Search for the cell housing the specified text and yield its (X, Y) center coordinate. 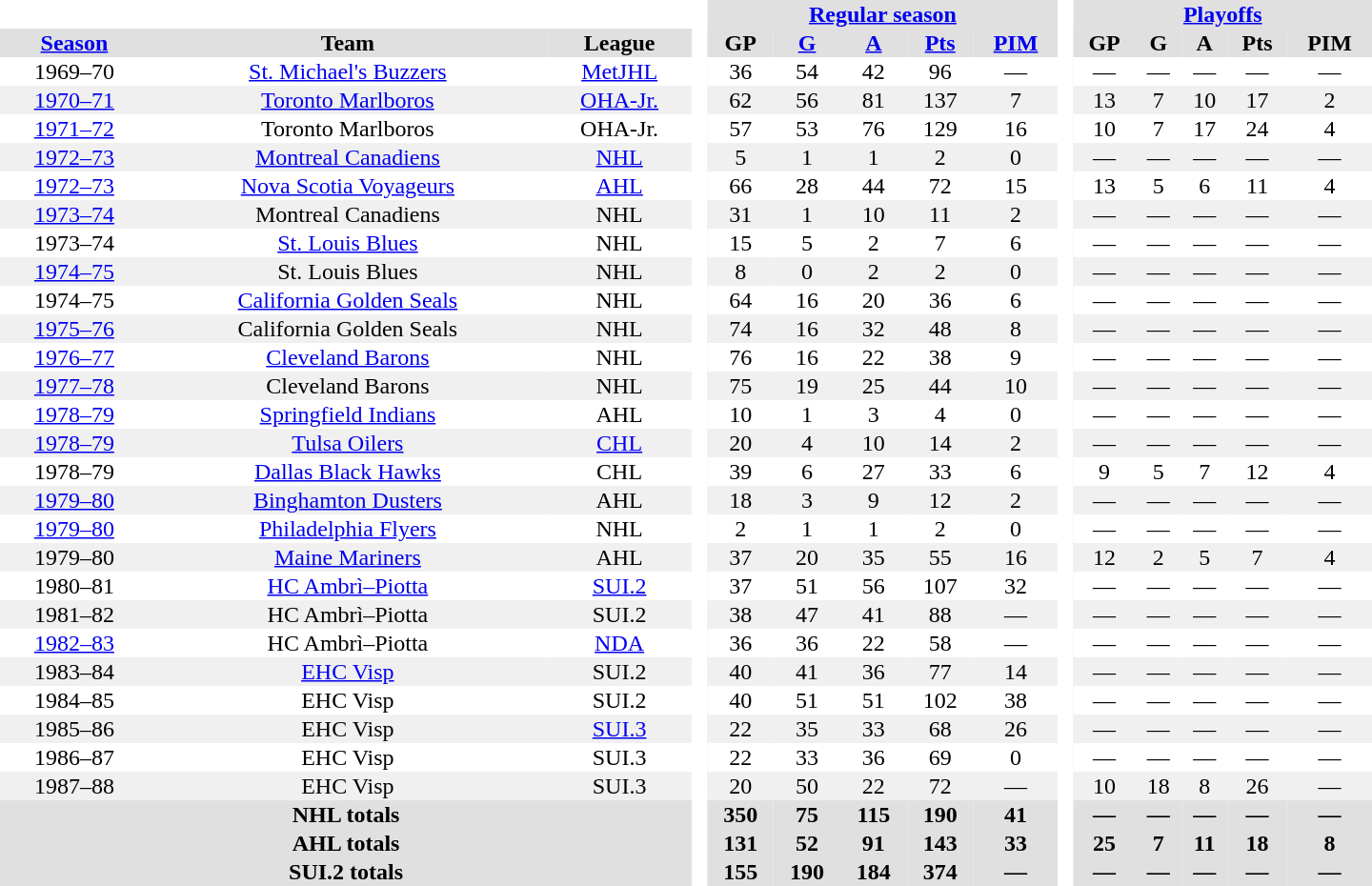
1987–88 (74, 786)
1981–82 (74, 614)
Binghamton Dusters (348, 500)
54 (807, 71)
1980–81 (74, 586)
64 (740, 300)
155 (740, 872)
39 (740, 472)
27 (874, 472)
74 (740, 329)
47 (807, 614)
137 (940, 100)
91 (874, 843)
81 (874, 100)
143 (940, 843)
68 (940, 729)
50 (807, 786)
Springfield Indians (348, 414)
53 (807, 129)
Dallas Black Hawks (348, 472)
1975–76 (74, 329)
62 (740, 100)
57 (740, 129)
374 (940, 872)
58 (940, 643)
MetJHL (619, 71)
1971–72 (74, 129)
96 (940, 71)
184 (874, 872)
St. Michael's Buzzers (348, 71)
1985–86 (74, 729)
Nova Scotia Voyageurs (348, 186)
1986–87 (74, 757)
1970–71 (74, 100)
1976–77 (74, 357)
350 (740, 815)
League (619, 43)
Playoffs (1223, 14)
107 (940, 586)
1984–85 (74, 700)
Team (348, 43)
52 (807, 843)
1983–84 (74, 672)
66 (740, 186)
115 (874, 815)
SUI.2 totals (346, 872)
28 (807, 186)
NHL totals (346, 815)
1982–83 (74, 643)
88 (940, 614)
55 (940, 557)
42 (874, 71)
NDA (619, 643)
AHL totals (346, 843)
129 (940, 129)
Tulsa Oilers (348, 443)
1977–78 (74, 386)
102 (940, 700)
Philadelphia Flyers (348, 529)
131 (740, 843)
Regular season (882, 14)
Season (74, 43)
69 (940, 757)
19 (807, 386)
Maine Mariners (348, 557)
24 (1258, 129)
1969–70 (74, 71)
77 (940, 672)
31 (740, 214)
48 (940, 329)
